Determine the (X, Y) coordinate at the center of the cell enclosing the given text.  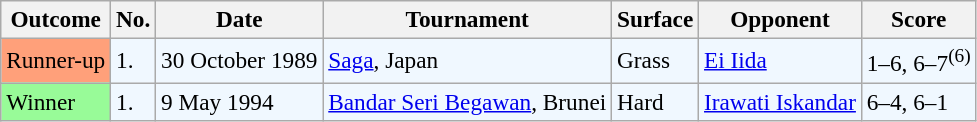
30 October 1989 (240, 60)
Grass (656, 60)
1–6, 6–7(6) (918, 60)
Hard (656, 101)
Surface (656, 19)
Opponent (780, 19)
Tournament (468, 19)
Runner-up (56, 60)
Winner (56, 101)
No. (134, 19)
9 May 1994 (240, 101)
Irawati Iskandar (780, 101)
Ei Iida (780, 60)
Bandar Seri Begawan, Brunei (468, 101)
Outcome (56, 19)
Score (918, 19)
6–4, 6–1 (918, 101)
Saga, Japan (468, 60)
Date (240, 19)
